Identify which cell holds the provided text, then report its (x, y) central coordinate. 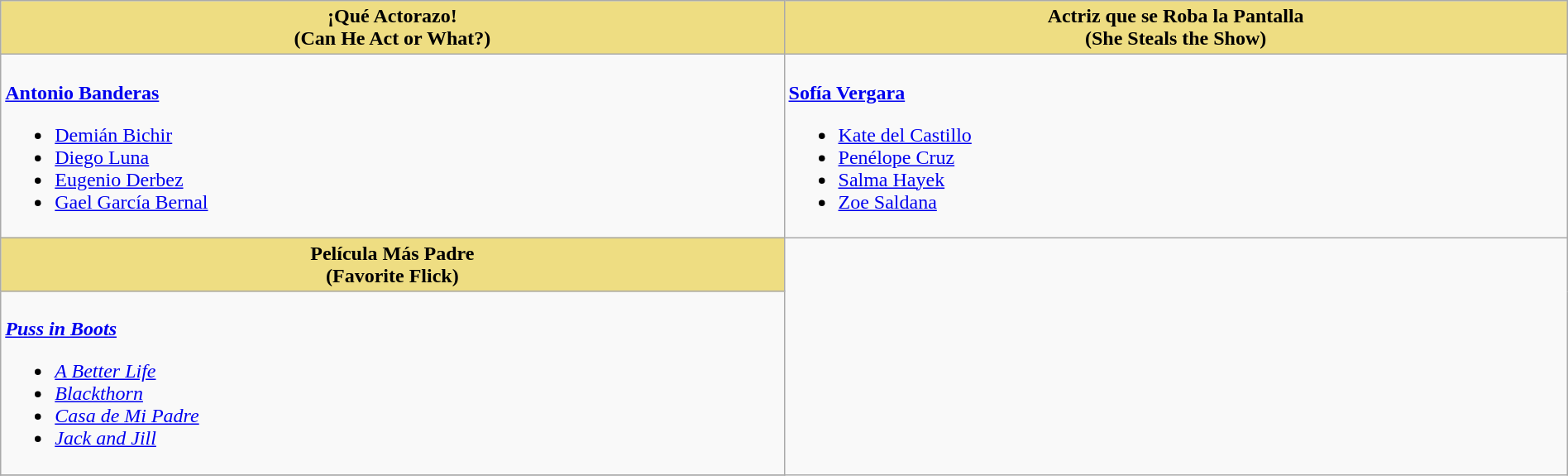
¡Qué Actorazo! (Can He Act or What?) (392, 28)
Antonio BanderasDemián BichirDiego LunaEugenio DerbezGael García Bernal (392, 146)
Puss in BootsA Better LifeBlackthornCasa de Mi PadreJack and Jill (392, 382)
Sofía VergaraKate del CastilloPenélope CruzSalma HayekZoe Saldana (1176, 146)
Película Más Padre(Favorite Flick) (392, 265)
Actriz que se Roba la Pantalla(She Steals the Show) (1176, 28)
